Locate the cell with the specified text and output its (X, Y) center coordinate. 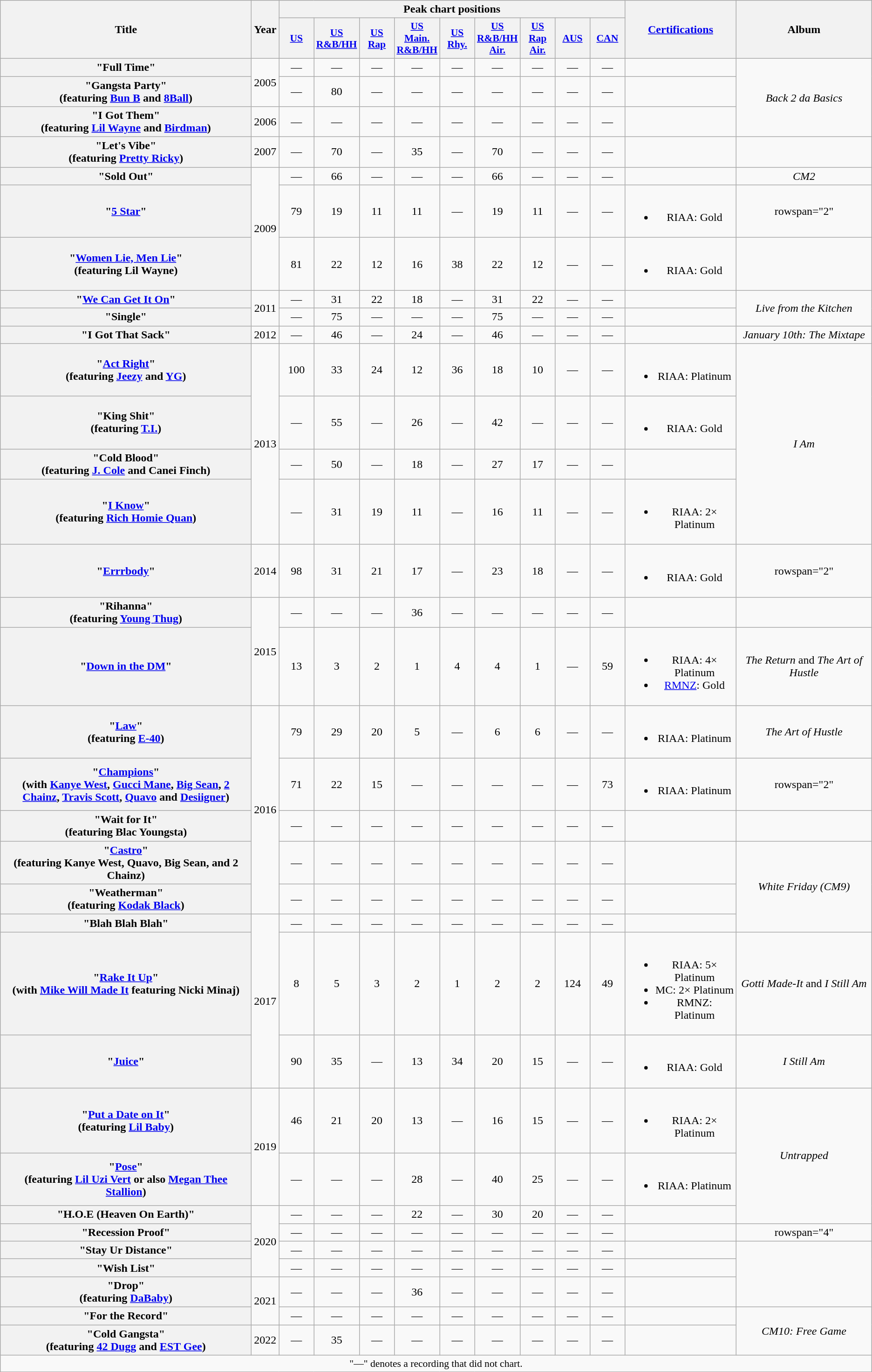
2017 (266, 1001)
2005 (266, 82)
USR&B/HH (337, 38)
"Cold Gangsta"(featuring 42 Dugg and EST Gee) (126, 1339)
2007 (266, 152)
I Am (804, 444)
January 10th: The Mixtape (804, 335)
"Full Time" (126, 67)
2015 (266, 651)
59 (607, 666)
CM10: Free Game (804, 1331)
49 (607, 983)
"Pose"(featuring Lil Uzi Vert or also Megan Thee Stallion) (126, 1179)
"5 Star" (126, 212)
73 (607, 785)
100 (296, 370)
2016 (266, 810)
8 (296, 983)
"Drop"(featuring DaBaby) (126, 1292)
"Wait for It"(featuring Blac Youngsta) (126, 826)
Untrapped (804, 1156)
98 (296, 570)
"Single" (126, 317)
29 (337, 732)
"For the Record" (126, 1316)
"Juice" (126, 1062)
2020 (266, 1241)
"Rake It Up"(with Mike Will Made It featuring Nicki Minaj) (126, 983)
23 (497, 570)
CAN (607, 38)
71 (296, 785)
The Art of Hustle (804, 732)
80 (337, 91)
"Wish List" (126, 1268)
2019 (266, 1146)
"Put a Date on It"(featuring Lil Baby) (126, 1120)
RIAA: 4× PlatinumRMNZ: Gold (680, 666)
90 (296, 1062)
White Friday (CM9) (804, 886)
"—" denotes a recording that did not chart. (436, 1364)
2011 (266, 308)
"Let's Vibe"(featuring Pretty Ricky) (126, 152)
"I Got That Sack" (126, 335)
CM2 (804, 176)
10 (538, 370)
"Castro"(featuring Kanye West, Quavo, Big Sean, and 2 Chainz) (126, 863)
"Errrbody" (126, 570)
2013 (266, 444)
Back 2 da Basics (804, 97)
33 (337, 370)
"Cold Blood"(featuring J. Cole and Canei Finch) (126, 464)
2009 (266, 229)
2022 (266, 1339)
38 (457, 264)
50 (337, 464)
"Blah Blah Blah" (126, 923)
34 (457, 1062)
Peak chart positions (452, 9)
"Down in the DM" (126, 666)
28 (417, 1179)
124 (573, 983)
"Weatherman"(featuring Kodak Black) (126, 899)
AUS (573, 38)
"I Know"(featuring Rich Homie Quan) (126, 512)
Album (804, 30)
rowspan="4" (804, 1232)
USRapAir. (538, 38)
Certifications (680, 30)
27 (497, 464)
2021 (266, 1300)
"King Shit"(featuring T.I.) (126, 422)
Title (126, 30)
81 (296, 264)
"Act Right"(featuring Jeezy and YG) (126, 370)
2006 (266, 122)
USR&B/HHAir. (497, 38)
42 (497, 422)
USRhy. (457, 38)
Live from the Kitchen (804, 308)
Year (266, 30)
USRap (376, 38)
US (296, 38)
"Law"(featuring E-40) (126, 732)
Gotti Made-It and I Still Am (804, 983)
"I Got Them"(featuring Lil Wayne and Birdman) (126, 122)
"Rihanna"(featuring Young Thug) (126, 612)
"Champions"(with Kanye West, Gucci Mane, Big Sean, 2 Chainz, Travis Scott, Quavo and Desiigner) (126, 785)
"Stay Ur Distance" (126, 1250)
55 (337, 422)
RIAA: 5× PlatinumMC: 2× PlatinumRMNZ: Platinum (680, 983)
"Gangsta Party"(featuring Bun B and 8Ball) (126, 91)
"Women Lie, Men Lie"(featuring Lil Wayne) (126, 264)
30 (497, 1214)
2012 (266, 335)
"We Can Get It On" (126, 299)
25 (538, 1179)
40 (497, 1179)
2014 (266, 570)
USMain.R&B/HH (417, 38)
"Sold Out" (126, 176)
I Still Am (804, 1062)
The Return and The Art of Hustle (804, 666)
26 (417, 422)
"Recession Proof" (126, 1232)
"H.O.E (Heaven On Earth)" (126, 1214)
